From the cell containing the given text, extract its center point as (X, Y) coordinate. 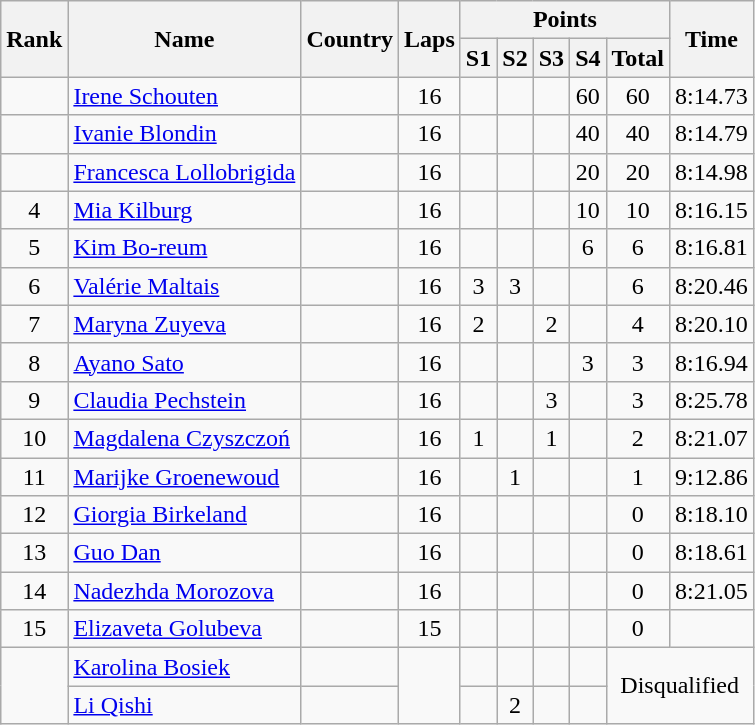
Mia Kilburg (184, 210)
Time (712, 39)
Country (350, 39)
9 (34, 400)
Ivanie Blondin (184, 134)
8:20.10 (712, 324)
9:12.86 (712, 477)
8:14.79 (712, 134)
11 (34, 477)
8:14.73 (712, 96)
Nadezhda Morozova (184, 591)
Points (564, 20)
8:21.07 (712, 438)
Magdalena Czyszczoń (184, 438)
Rank (34, 39)
8:20.46 (712, 286)
Maryna Zuyeva (184, 324)
8:18.10 (712, 515)
Francesca Lollobrigida (184, 172)
Total (638, 58)
Elizaveta Golubeva (184, 629)
14 (34, 591)
5 (34, 248)
8:16.15 (712, 210)
S2 (515, 58)
Disqualified (680, 686)
8:25.78 (712, 400)
S1 (478, 58)
Guo Dan (184, 553)
Irene Schouten (184, 96)
Claudia Pechstein (184, 400)
8:16.81 (712, 248)
Ayano Sato (184, 362)
8:21.05 (712, 591)
S4 (588, 58)
8:18.61 (712, 553)
13 (34, 553)
Name (184, 39)
12 (34, 515)
Li Qishi (184, 705)
S3 (551, 58)
Giorgia Birkeland (184, 515)
Valérie Maltais (184, 286)
8:14.98 (712, 172)
Kim Bo-reum (184, 248)
8:16.94 (712, 362)
Marijke Groenewoud (184, 477)
Karolina Bosiek (184, 667)
7 (34, 324)
8 (34, 362)
Laps (430, 39)
